Return [x, y] of the center of cell containing provided text 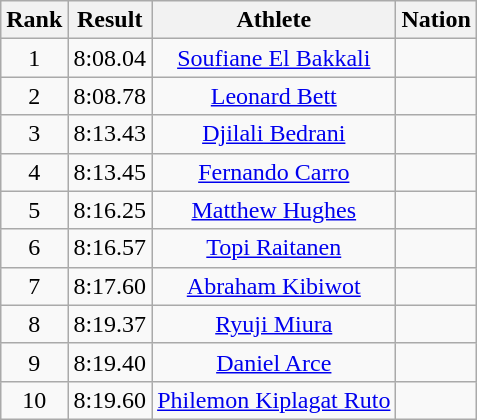
5 [34, 210]
Leonard Bett [274, 96]
4 [34, 172]
8:13.45 [110, 172]
Result [110, 20]
Athlete [274, 20]
8:19.40 [110, 362]
Rank [34, 20]
1 [34, 58]
Topi Raitanen [274, 248]
10 [34, 400]
8:13.43 [110, 134]
Nation [436, 20]
8:19.37 [110, 324]
Ryuji Miura [274, 324]
Daniel Arce [274, 362]
6 [34, 248]
8 [34, 324]
8:17.60 [110, 286]
3 [34, 134]
8:16.57 [110, 248]
8:16.25 [110, 210]
8:08.04 [110, 58]
Fernando Carro [274, 172]
9 [34, 362]
Djilali Bedrani [274, 134]
8:19.60 [110, 400]
Matthew Hughes [274, 210]
2 [34, 96]
8:08.78 [110, 96]
Soufiane El Bakkali [274, 58]
Philemon Kiplagat Ruto [274, 400]
7 [34, 286]
Abraham Kibiwot [274, 286]
